Pinpoint the cell where the given text exists, returning its (x, y) midpoint coordinate. 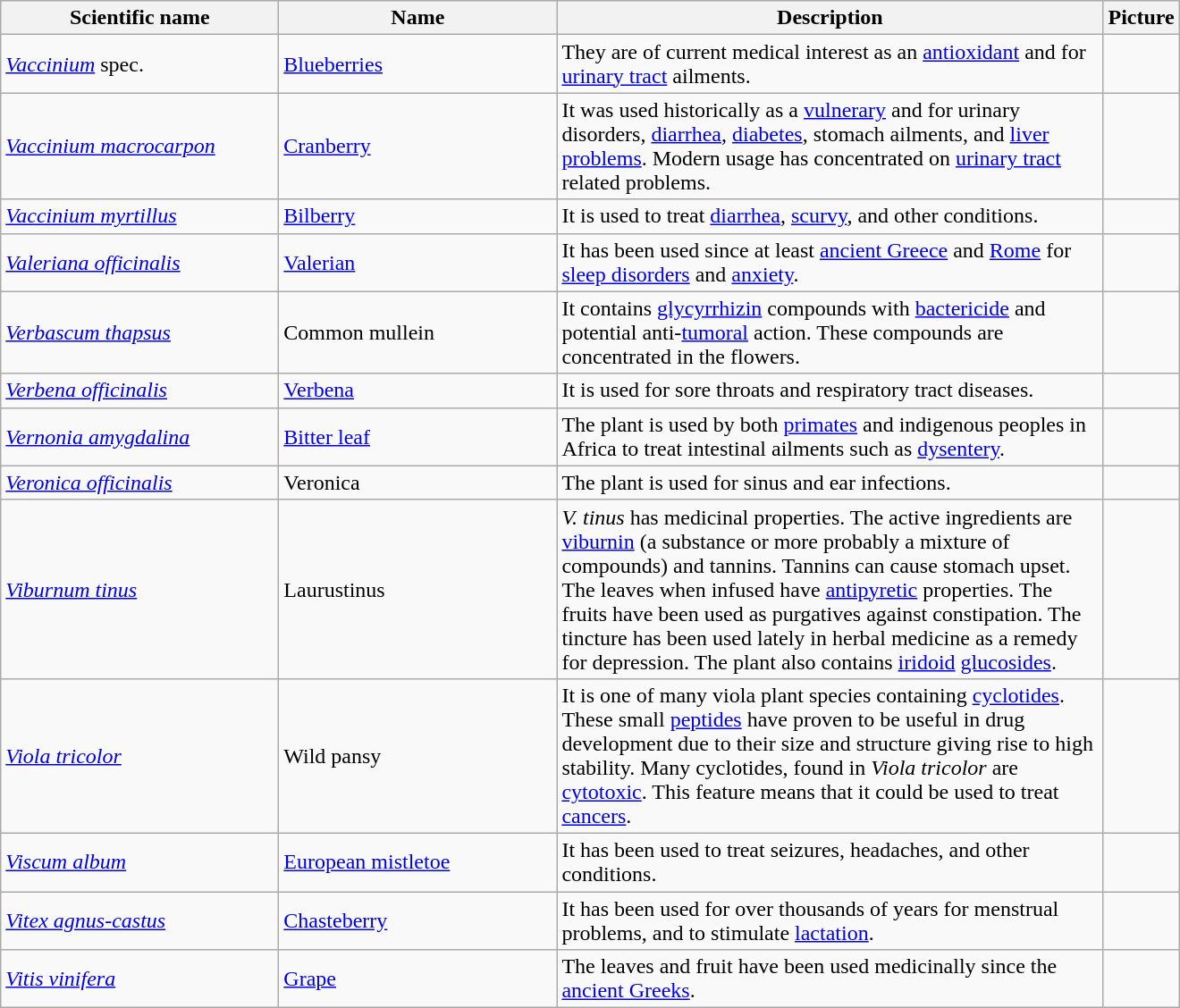
Cranberry (418, 147)
Valeriana officinalis (139, 263)
European mistletoe (418, 861)
Veronica officinalis (139, 483)
Viscum album (139, 861)
It contains glycyrrhizin compounds with bactericide and potential anti-tumoral action. These compounds are concentrated in the flowers. (830, 332)
Wild pansy (418, 756)
It has been used to treat seizures, headaches, and other conditions. (830, 861)
Vaccinium spec. (139, 64)
The plant is used by both primates and indigenous peoples in Africa to treat intestinal ailments such as dysentery. (830, 436)
It has been used for over thousands of years for menstrual problems, and to stimulate lactation. (830, 920)
Blueberries (418, 64)
Bitter leaf (418, 436)
Verbena officinalis (139, 391)
Verbascum thapsus (139, 332)
Verbena (418, 391)
The leaves and fruit have been used medicinally since the ancient Greeks. (830, 979)
It is used to treat diarrhea, scurvy, and other conditions. (830, 216)
Viburnum tinus (139, 589)
The plant is used for sinus and ear infections. (830, 483)
Veronica (418, 483)
Valerian (418, 263)
Scientific name (139, 18)
Description (830, 18)
Picture (1141, 18)
Vitex agnus-castus (139, 920)
Laurustinus (418, 589)
It has been used since at least ancient Greece and Rome for sleep disorders and anxiety. (830, 263)
It is used for sore throats and respiratory tract diseases. (830, 391)
Grape (418, 979)
Vitis vinifera (139, 979)
Bilberry (418, 216)
Viola tricolor (139, 756)
Vaccinium macrocarpon (139, 147)
Vaccinium myrtillus (139, 216)
Chasteberry (418, 920)
Name (418, 18)
Common mullein (418, 332)
They are of current medical interest as an antioxidant and for urinary tract ailments. (830, 64)
Vernonia amygdalina (139, 436)
